Detect which cell encompasses the target text, then output its [X, Y] center coordinate. 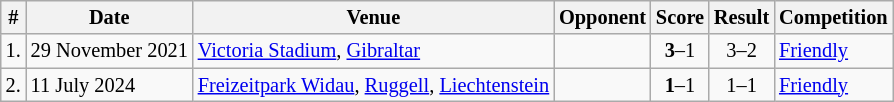
Opponent [602, 17]
29 November 2021 [110, 51]
1. [14, 51]
Score [680, 17]
Competition [833, 17]
2. [14, 85]
Date [110, 17]
Freizeitpark Widau, Ruggell, Liechtenstein [374, 85]
Venue [374, 17]
Result [742, 17]
# [14, 17]
3–1 [680, 51]
Victoria Stadium, Gibraltar [374, 51]
11 July 2024 [110, 85]
3–2 [742, 51]
